Determine the [x, y] coordinate at the center of the cell enclosing the given text.  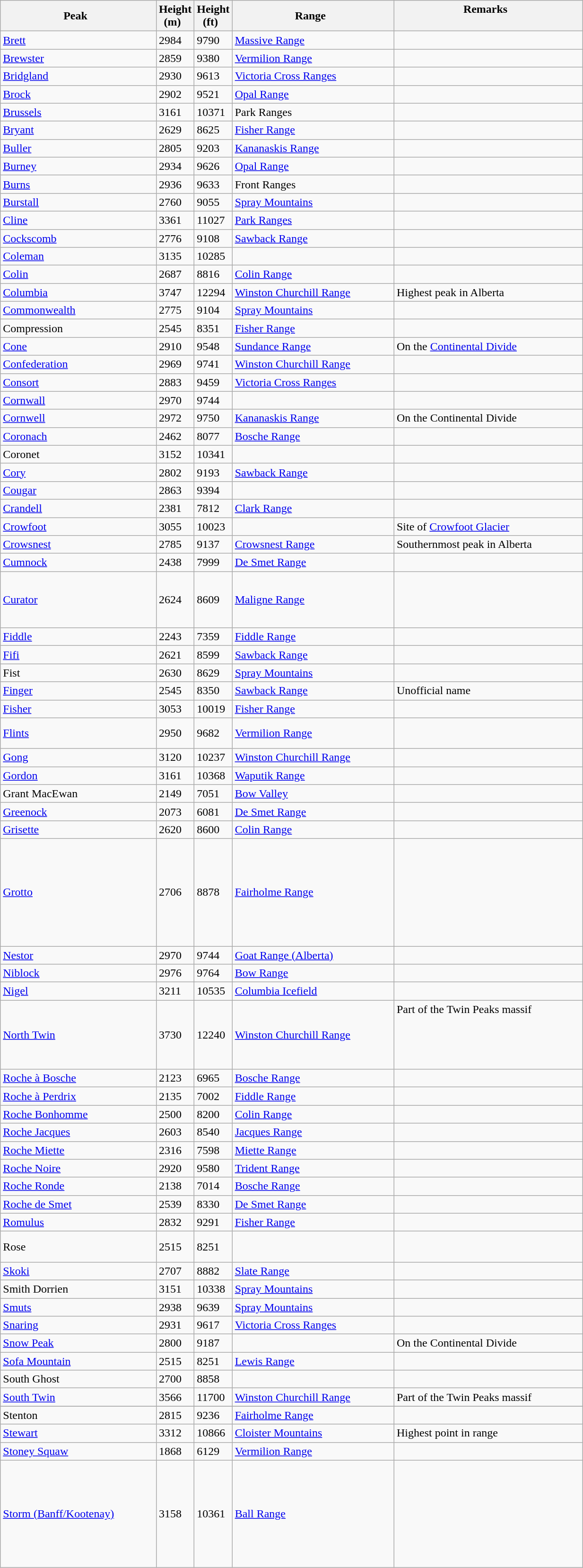
9617 [213, 1325]
10866 [213, 1433]
8351 [213, 328]
10338 [213, 1289]
Stoney Squaw [78, 1451]
2073 [175, 811]
2620 [175, 829]
8816 [213, 274]
Cloister Mountains [313, 1433]
9203 [213, 148]
8625 [213, 130]
Roche Miette [78, 1150]
Clark Range [313, 508]
2700 [175, 1379]
3566 [175, 1397]
3730 [175, 1035]
Miette Range [313, 1150]
Roche à Bosche [78, 1078]
Finger [78, 691]
Storm (Banff/Kootenay) [78, 1514]
Height (ft) [213, 16]
North Twin [78, 1035]
9613 [213, 76]
8629 [213, 673]
Front Ranges [313, 184]
Fist [78, 673]
Sofa Mountain [78, 1361]
Range [313, 16]
Crowfoot [78, 527]
2863 [175, 490]
Cumnock [78, 563]
Stewart [78, 1433]
Stenton [78, 1415]
3747 [175, 292]
10368 [213, 775]
8882 [213, 1271]
7051 [213, 793]
2149 [175, 793]
Goat Range (Alberta) [313, 955]
8330 [213, 1204]
South Twin [78, 1397]
2785 [175, 545]
Massive Range [313, 40]
Commonwealth [78, 310]
2815 [175, 1415]
11027 [213, 220]
Roche Jacques [78, 1132]
Trident Range [313, 1168]
8878 [213, 892]
Roche à Perdrix [78, 1096]
9750 [213, 418]
9193 [213, 472]
Cornwall [78, 400]
2883 [175, 382]
2936 [175, 184]
10361 [213, 1514]
9380 [213, 58]
Crowsnest [78, 545]
2539 [175, 1204]
2910 [175, 346]
Columbia Icefield [313, 991]
Greenock [78, 811]
Ball Range [313, 1514]
Nestor [78, 955]
2969 [175, 364]
Flints [78, 733]
Brett [78, 40]
3120 [175, 758]
2760 [175, 202]
8599 [213, 655]
1868 [175, 1451]
9104 [213, 310]
9580 [213, 1168]
2859 [175, 58]
9633 [213, 184]
Burns [78, 184]
2630 [175, 673]
7598 [213, 1150]
3361 [175, 220]
8858 [213, 1379]
3211 [175, 991]
9521 [213, 94]
Jacques Range [313, 1132]
2316 [175, 1150]
South Ghost [78, 1379]
7812 [213, 508]
Snaring [78, 1325]
2972 [175, 418]
2462 [175, 436]
7999 [213, 563]
10371 [213, 112]
Curator [78, 600]
3152 [175, 454]
2934 [175, 166]
Site of Crowfoot Glacier [488, 527]
Burney [78, 166]
2931 [175, 1325]
8540 [213, 1132]
9236 [213, 1415]
Coleman [78, 256]
3135 [175, 256]
Lewis Range [313, 1361]
Cory [78, 472]
Brussels [78, 112]
Cockscomb [78, 238]
2138 [175, 1186]
Colin [78, 274]
Bryant [78, 130]
2624 [175, 600]
6129 [213, 1451]
Unofficial name [488, 691]
Coronet [78, 454]
2381 [175, 508]
9291 [213, 1222]
2629 [175, 130]
2984 [175, 40]
Buller [78, 148]
9790 [213, 40]
10023 [213, 527]
Bow Range [313, 973]
Peak [78, 16]
Gong [78, 758]
Highest peak in Alberta [488, 292]
Sundance Range [313, 346]
9639 [213, 1307]
2123 [175, 1078]
Brock [78, 94]
2832 [175, 1222]
Slate Range [313, 1271]
2243 [175, 637]
Roche Bonhomme [78, 1114]
9626 [213, 166]
3053 [175, 709]
9137 [213, 545]
8609 [213, 600]
Waputik Range [313, 775]
Crandell [78, 508]
2706 [175, 892]
9394 [213, 490]
Coronach [78, 436]
6965 [213, 1078]
Niblock [78, 973]
9187 [213, 1343]
2500 [175, 1114]
9548 [213, 346]
Smith Dorrien [78, 1289]
12240 [213, 1035]
2707 [175, 1271]
7002 [213, 1096]
12294 [213, 292]
2621 [175, 655]
8600 [213, 829]
Columbia [78, 292]
7014 [213, 1186]
2902 [175, 94]
Fiddle [78, 637]
Gordon [78, 775]
Roche Noire [78, 1168]
10341 [213, 454]
10285 [213, 256]
Cougar [78, 490]
10237 [213, 758]
9055 [213, 202]
Burstall [78, 202]
2805 [175, 148]
Grotto [78, 892]
Crowsnest Range [313, 545]
9108 [213, 238]
Brewster [78, 58]
2438 [175, 563]
3312 [175, 1433]
Snow Peak [78, 1343]
2802 [175, 472]
9764 [213, 973]
2938 [175, 1307]
2775 [175, 310]
Rose [78, 1246]
2135 [175, 1096]
Grant MacEwan [78, 793]
Smuts [78, 1307]
Remarks [488, 16]
Confederation [78, 364]
Highest point in range [488, 1433]
3158 [175, 1514]
3055 [175, 527]
Fifi [78, 655]
10535 [213, 991]
3151 [175, 1289]
Compression [78, 328]
9682 [213, 733]
Cornwell [78, 418]
2930 [175, 76]
2687 [175, 274]
Cline [78, 220]
Bridgland [78, 76]
Roche Ronde [78, 1186]
Height (m) [175, 16]
Nigel [78, 991]
2776 [175, 238]
2950 [175, 733]
Skoki [78, 1271]
Southernmost peak in Alberta [488, 545]
2976 [175, 973]
Romulus [78, 1222]
Maligne Range [313, 600]
Consort [78, 382]
Fisher [78, 709]
2800 [175, 1343]
8077 [213, 436]
2603 [175, 1132]
7359 [213, 637]
Cone [78, 346]
Roche de Smet [78, 1204]
9459 [213, 382]
Bow Valley [313, 793]
9741 [213, 364]
6081 [213, 811]
10019 [213, 709]
8350 [213, 691]
11700 [213, 1397]
8200 [213, 1114]
2920 [175, 1168]
Grisette [78, 829]
